Locate the cell with the specified text and output its [x, y] center coordinate. 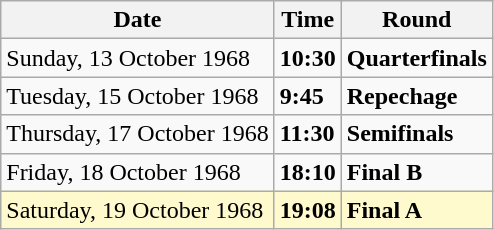
Quarterfinals [416, 58]
10:30 [308, 58]
19:08 [308, 210]
Date [138, 20]
Tuesday, 15 October 1968 [138, 96]
Thursday, 17 October 1968 [138, 134]
Round [416, 20]
9:45 [308, 96]
Time [308, 20]
Repechage [416, 96]
Sunday, 13 October 1968 [138, 58]
18:10 [308, 172]
11:30 [308, 134]
Saturday, 19 October 1968 [138, 210]
Semifinals [416, 134]
Friday, 18 October 1968 [138, 172]
Final A [416, 210]
Final B [416, 172]
